For the text-containing cell, return its midpoint in [x, y] coordinate format. 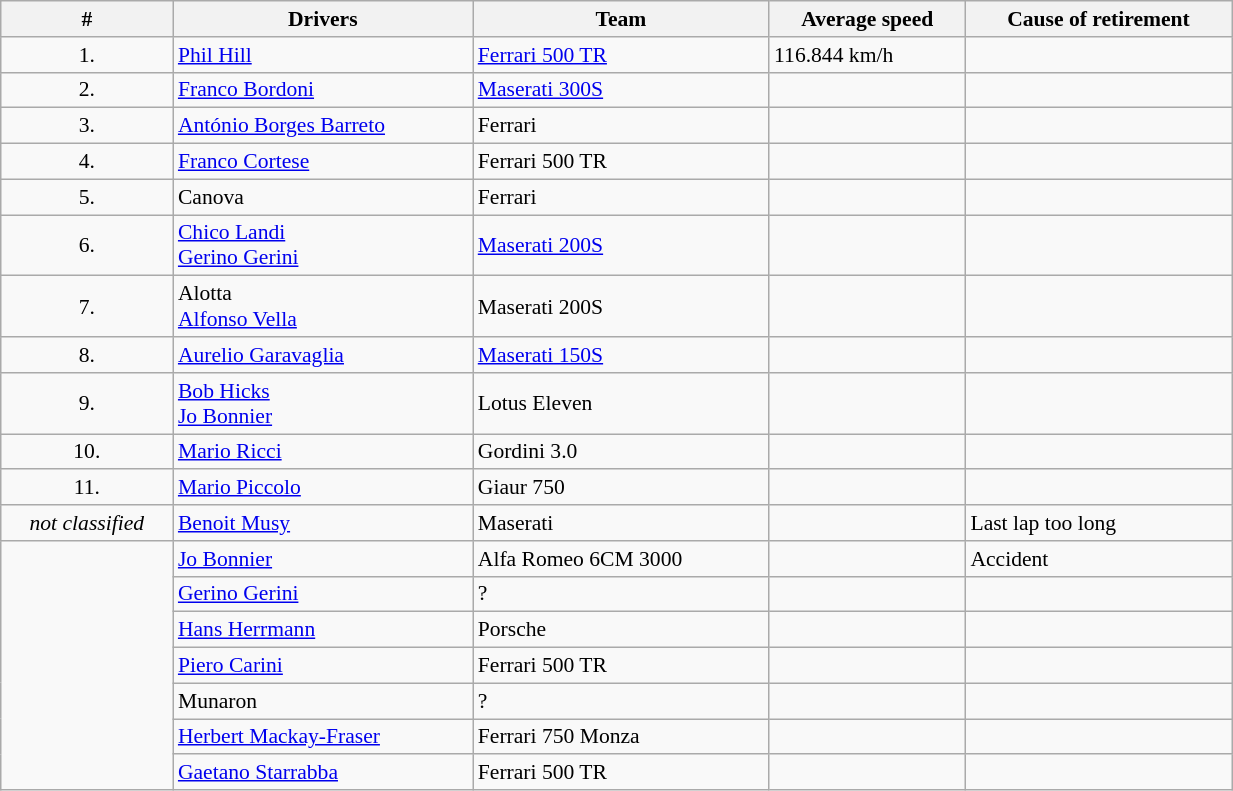
Porsche [621, 630]
2. [87, 90]
Alotta Alfonso Vella [323, 306]
11. [87, 488]
Piero Carini [323, 666]
Maserati 150S [621, 355]
1. [87, 55]
Gordini 3.0 [621, 452]
Maserati [621, 523]
Lotus Eleven [621, 404]
Munaron [323, 701]
Canova [323, 197]
Average speed [867, 19]
5. [87, 197]
6. [87, 246]
Cause of retirement [1098, 19]
Bob Hicks Jo Bonnier [323, 404]
3. [87, 126]
Giaur 750 [621, 488]
9. [87, 404]
Hans Herrmann [323, 630]
Ferrari 750 Monza [621, 737]
Alfa Romeo 6CM 3000 [621, 559]
Herbert Mackay-Fraser [323, 737]
António Borges Barreto [323, 126]
Mario Ricci [323, 452]
Jo Bonnier [323, 559]
Franco Cortese [323, 162]
10. [87, 452]
Drivers [323, 19]
8. [87, 355]
Team [621, 19]
Phil Hill [323, 55]
Chico Landi Gerino Gerini [323, 246]
Aurelio Garavaglia [323, 355]
Benoit Musy [323, 523]
not classified [87, 523]
Last lap too long [1098, 523]
Maserati 300S [621, 90]
Franco Bordoni [323, 90]
4. [87, 162]
Gaetano Starrabba [323, 773]
# [87, 19]
Gerino Gerini [323, 594]
116.844 km/h [867, 55]
Accident [1098, 559]
Mario Piccolo [323, 488]
7. [87, 306]
